Find where the given text appears and provide that cell's center as (x, y) coordinate. 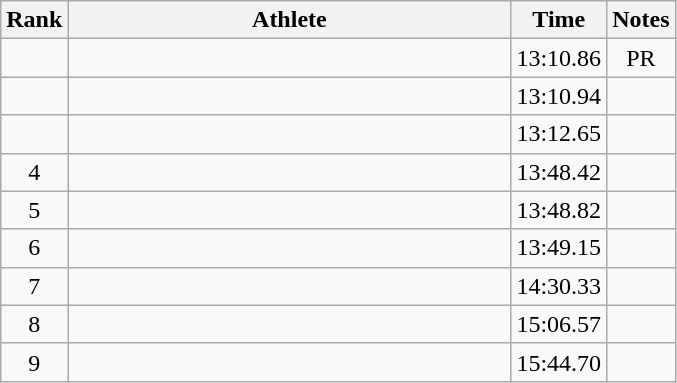
15:44.70 (559, 362)
13:48.82 (559, 210)
6 (34, 248)
13:12.65 (559, 134)
13:48.42 (559, 172)
Athlete (290, 20)
4 (34, 172)
13:49.15 (559, 248)
15:06.57 (559, 324)
8 (34, 324)
Time (559, 20)
13:10.94 (559, 96)
9 (34, 362)
14:30.33 (559, 286)
13:10.86 (559, 58)
Rank (34, 20)
Notes (641, 20)
7 (34, 286)
5 (34, 210)
PR (641, 58)
